Find where the given text appears and provide that cell's center as [x, y] coordinate. 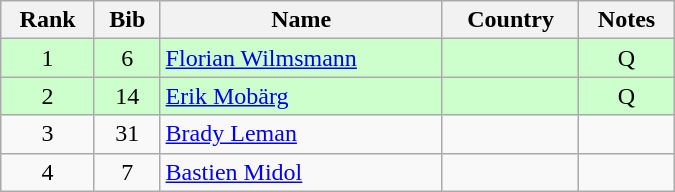
31 [127, 134]
Bastien Midol [301, 172]
4 [48, 172]
Florian Wilmsmann [301, 58]
7 [127, 172]
Brady Leman [301, 134]
Bib [127, 20]
2 [48, 96]
6 [127, 58]
Name [301, 20]
Notes [626, 20]
14 [127, 96]
3 [48, 134]
Erik Mobärg [301, 96]
1 [48, 58]
Rank [48, 20]
Country [510, 20]
